Determine the (x, y) coordinate at the center of the cell enclosing the given text.  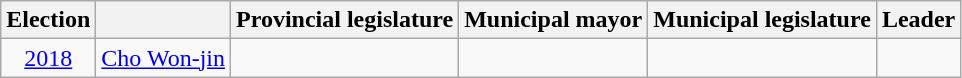
Provincial legislature (345, 20)
2018 (48, 58)
Municipal legislature (762, 20)
Municipal mayor (554, 20)
Leader (918, 20)
Cho Won-jin (164, 58)
Election (48, 20)
